For the text-containing cell, return its midpoint in [x, y] coordinate format. 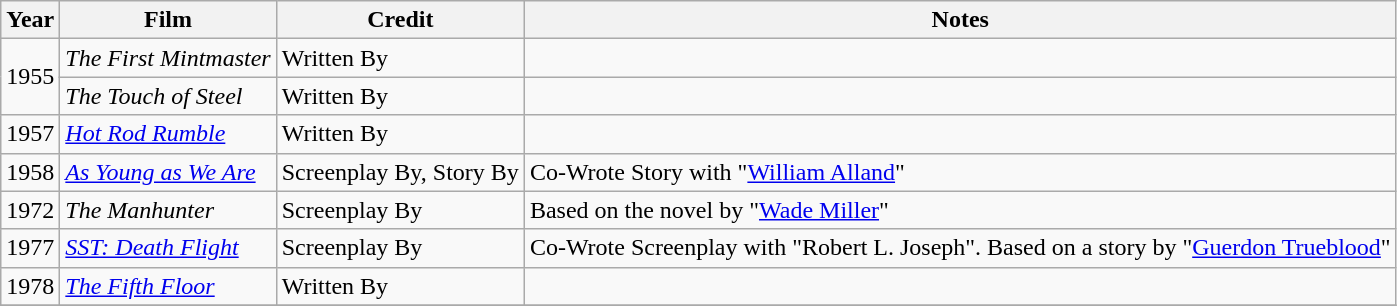
1977 [30, 248]
Based on the novel by "Wade Miller" [960, 210]
Co-Wrote Story with "William Alland" [960, 172]
Hot Rod Rumble [168, 134]
Year [30, 20]
The Touch of Steel [168, 96]
1955 [30, 77]
The First Mintmaster [168, 58]
Co-Wrote Screenplay with "Robert L. Joseph". Based on a story by "Guerdon Trueblood" [960, 248]
Notes [960, 20]
1957 [30, 134]
Film [168, 20]
The Fifth Floor [168, 286]
Screenplay By, Story By [400, 172]
Credit [400, 20]
SST: Death Flight [168, 248]
The Manhunter [168, 210]
As Young as We Are [168, 172]
1958 [30, 172]
1972 [30, 210]
1978 [30, 286]
